Locate the cell with the specified text and output its (x, y) center coordinate. 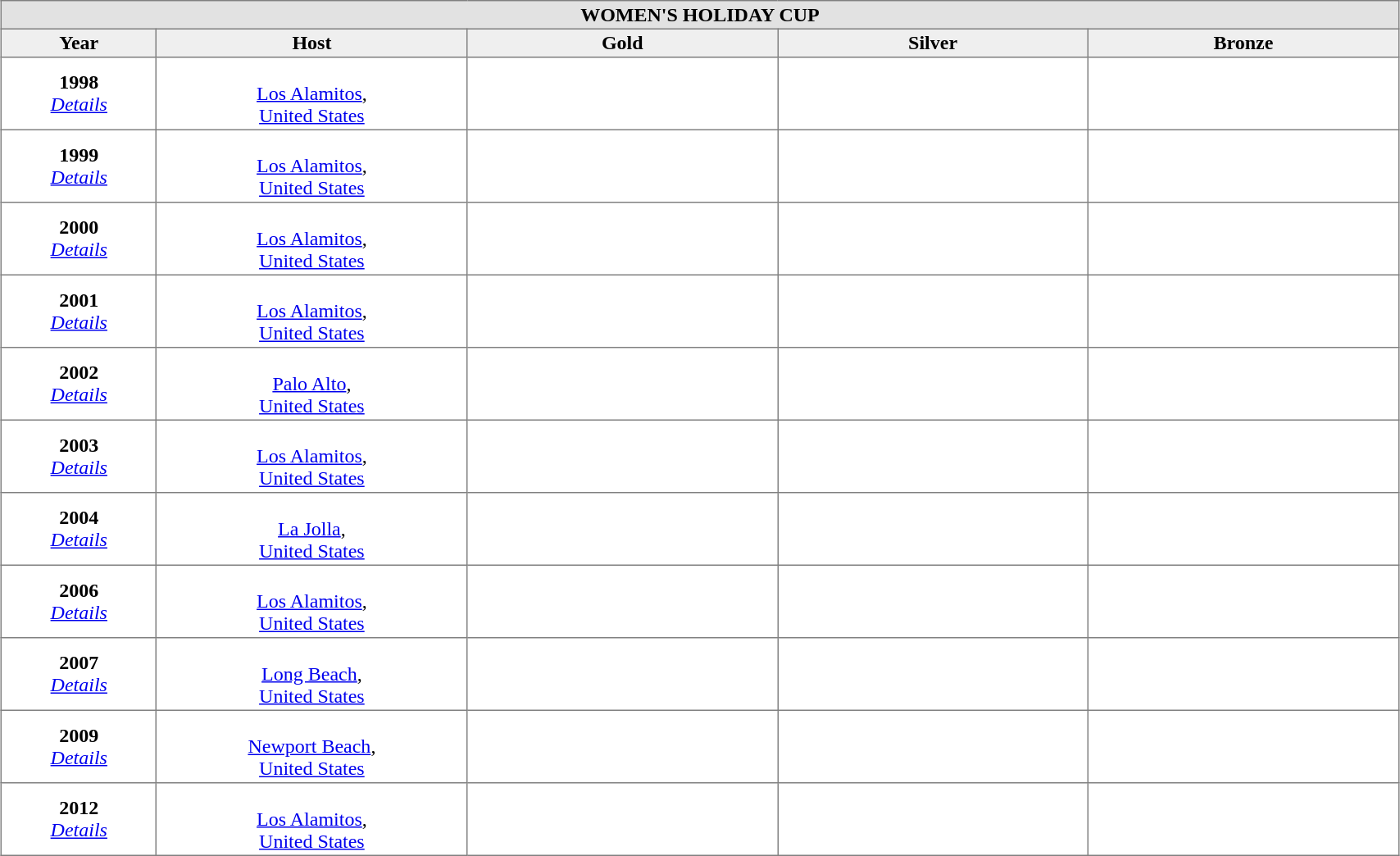
Host (311, 43)
Gold (623, 43)
2004Details (79, 529)
2009Details (79, 746)
Bronze (1244, 43)
2003Details (79, 456)
Silver (933, 43)
Palo Alto,United States (311, 384)
Long Beach,United States (311, 674)
2000Details (79, 239)
Year (79, 43)
2006Details (79, 601)
Newport Beach,United States (311, 746)
La Jolla,United States (311, 529)
1998Details (79, 93)
2001Details (79, 311)
2002Details (79, 384)
1999Details (79, 166)
2007Details (79, 674)
2012Details (79, 819)
WOMEN'S HOLIDAY CUP (700, 15)
